Pinpoint the cell where the given text exists, returning its [X, Y] midpoint coordinate. 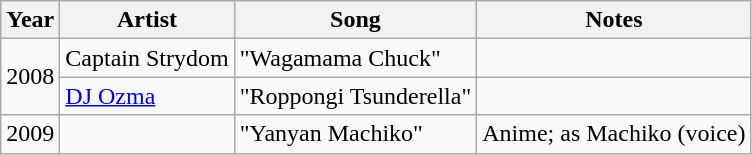
Song [356, 20]
Notes [614, 20]
Anime; as Machiko (voice) [614, 134]
Year [30, 20]
2009 [30, 134]
Captain Strydom [147, 58]
"Yanyan Machiko" [356, 134]
DJ Ozma [147, 96]
2008 [30, 77]
Artist [147, 20]
"Roppongi Tsunderella" [356, 96]
"Wagamama Chuck" [356, 58]
